Scan for the cell matching the given text and deliver its [x, y] coordinate at center. 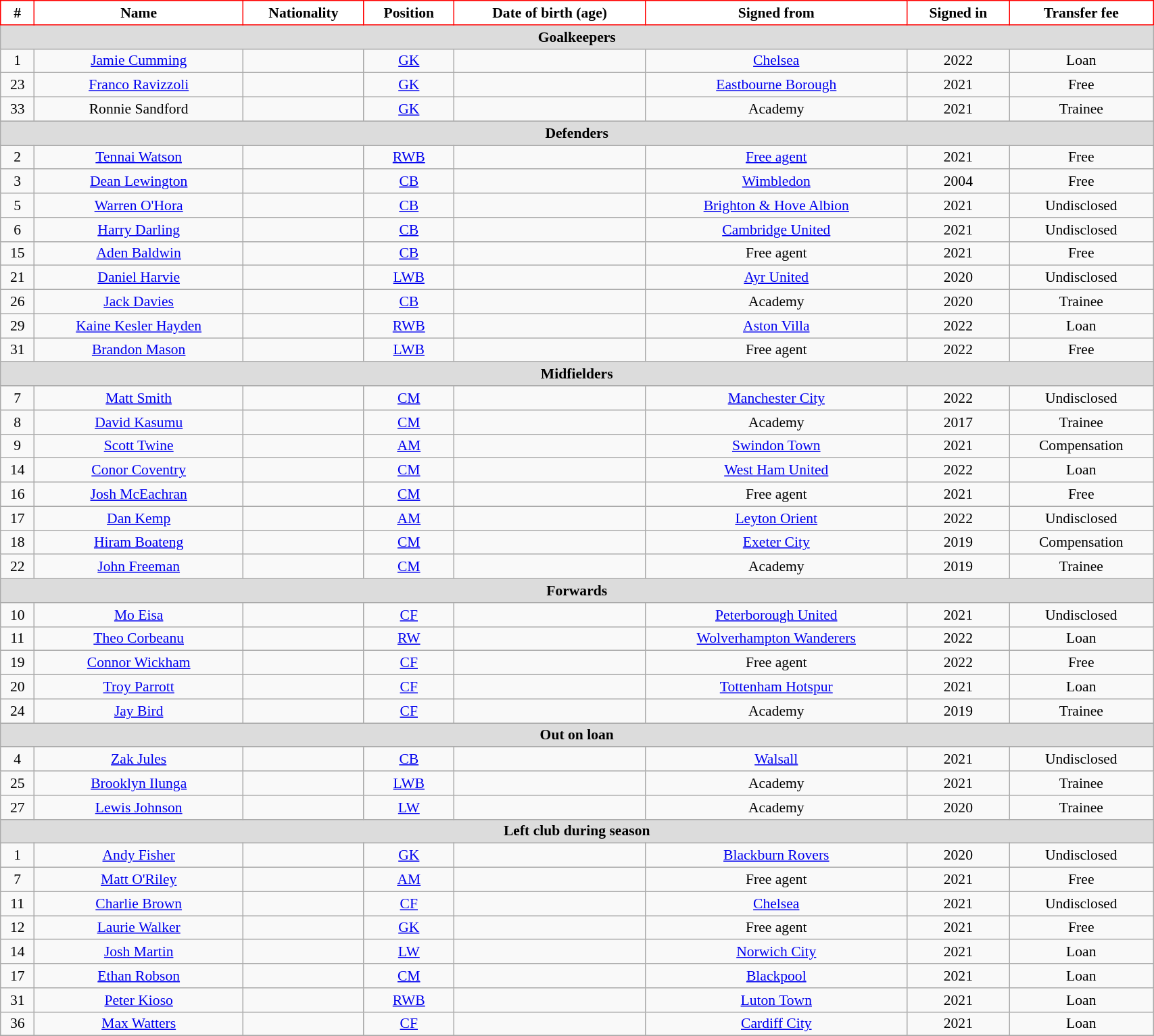
27 [18, 808]
33 [18, 109]
Exeter City [776, 543]
Cardiff City [776, 1024]
15 [18, 253]
23 [18, 85]
Franco Ravizzoli [139, 85]
Harry Darling [139, 230]
RW [408, 639]
Troy Parrott [139, 687]
Defenders [577, 133]
8 [18, 422]
36 [18, 1024]
Peterborough United [776, 615]
Jamie Cumming [139, 61]
Manchester City [776, 398]
Luton Town [776, 1000]
Norwich City [776, 952]
3 [18, 182]
Andy Fisher [139, 856]
Laurie Walker [139, 928]
Signed in [959, 13]
Position [408, 13]
22 [18, 567]
Tottenham Hotspur [776, 687]
Josh Martin [139, 952]
6 [18, 230]
16 [18, 495]
Theo Corbeanu [139, 639]
Brooklyn Ilunga [139, 783]
Connor Wickham [139, 663]
Left club during season [577, 831]
Dean Lewington [139, 182]
Josh McEachran [139, 495]
Hiram Boateng [139, 543]
Midfielders [577, 374]
Ethan Robson [139, 976]
Out on loan [577, 735]
Kaine Kesler Hayden [139, 326]
Date of birth (age) [549, 13]
2004 [959, 182]
Leyton Orient [776, 518]
David Kasumu [139, 422]
21 [18, 278]
Swindon Town [776, 446]
# [18, 13]
12 [18, 928]
Walsall [776, 760]
20 [18, 687]
2017 [959, 422]
Jack Davies [139, 302]
5 [18, 205]
Brandon Mason [139, 350]
Blackpool [776, 976]
Matt Smith [139, 398]
25 [18, 783]
Max Watters [139, 1024]
9 [18, 446]
Scott Twine [139, 446]
Brighton & Hove Albion [776, 205]
Warren O'Hora [139, 205]
Dan Kemp [139, 518]
Wimbledon [776, 182]
John Freeman [139, 567]
24 [18, 711]
Peter Kioso [139, 1000]
10 [18, 615]
West Ham United [776, 470]
Blackburn Rovers [776, 856]
4 [18, 760]
Zak Jules [139, 760]
29 [18, 326]
Ronnie Sandford [139, 109]
Lewis Johnson [139, 808]
Mo Eisa [139, 615]
18 [18, 543]
Nationality [304, 13]
Goalkeepers [577, 37]
2 [18, 157]
19 [18, 663]
Aston Villa [776, 326]
Cambridge United [776, 230]
Signed from [776, 13]
Name [139, 13]
Jay Bird [139, 711]
Eastbourne Borough [776, 85]
Daniel Harvie [139, 278]
Aden Baldwin [139, 253]
Wolverhampton Wanderers [776, 639]
Conor Coventry [139, 470]
Transfer fee [1082, 13]
Ayr United [776, 278]
Charlie Brown [139, 904]
Tennai Watson [139, 157]
Matt O'Riley [139, 880]
Forwards [577, 591]
26 [18, 302]
